Find where the given text appears and provide that cell's center as (x, y) coordinate. 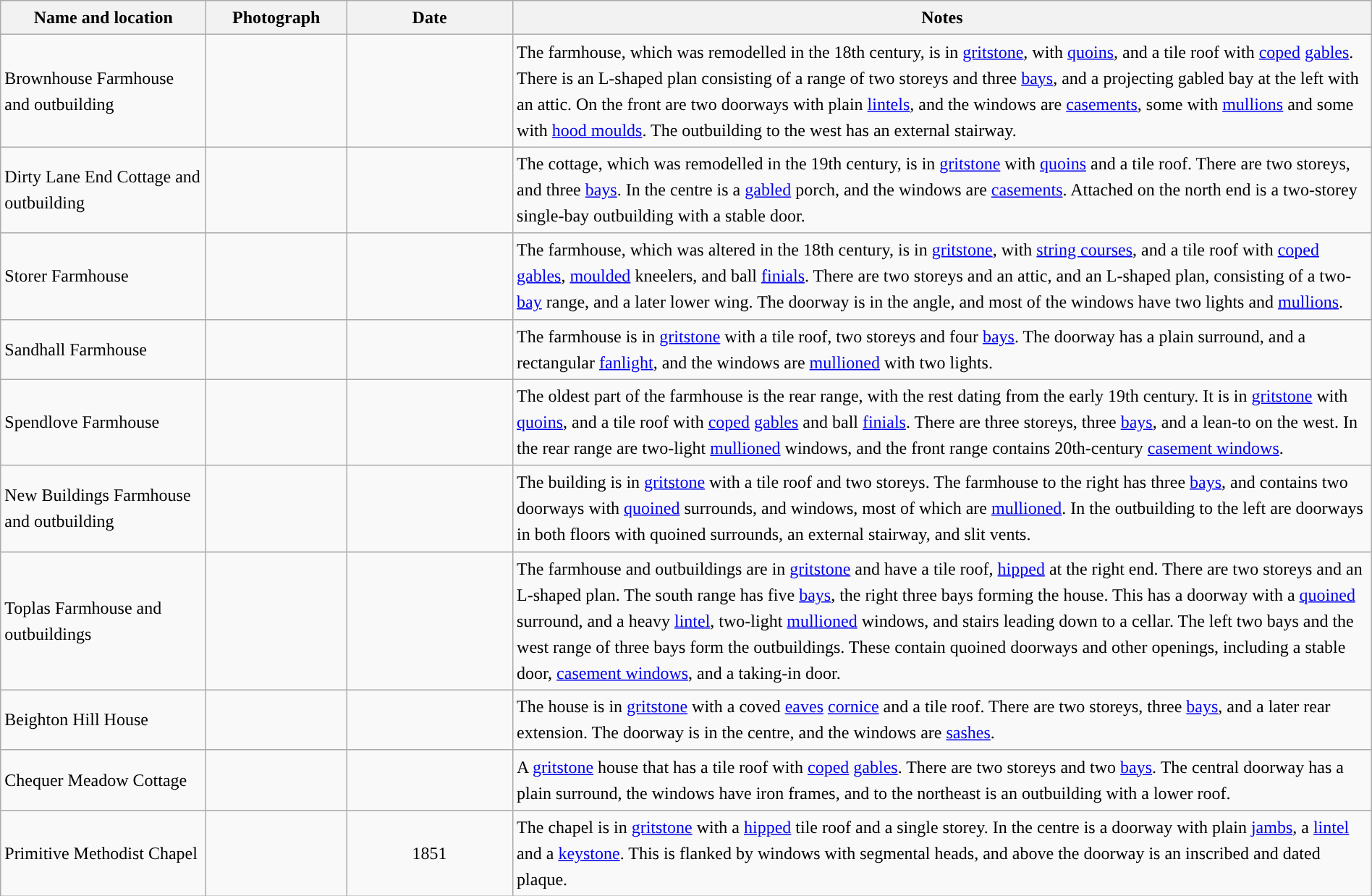
Brownhouse Farmhouse and outbuilding (103, 91)
Beighton Hill House (103, 719)
Sandhall Farmhouse (103, 349)
Date (430, 17)
Toplas Farmhouse and outbuildings (103, 621)
Notes (942, 17)
1851 (430, 853)
Primitive Methodist Chapel (103, 853)
Name and location (103, 17)
Storer Farmhouse (103, 276)
Photograph (276, 17)
Dirty Lane End Cottage and outbuilding (103, 190)
Chequer Meadow Cottage (103, 780)
Spendlove Farmhouse (103, 423)
New Buildings Farmhouse and outbuilding (103, 508)
